Return (x, y) of the center of cell containing provided text 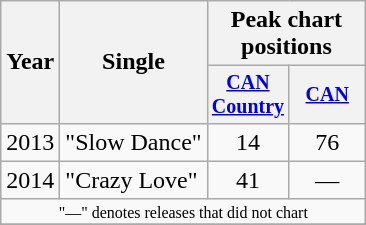
2013 (30, 142)
41 (248, 180)
76 (328, 142)
"Crazy Love" (134, 180)
Year (30, 62)
CAN (328, 94)
"Slow Dance" (134, 142)
14 (248, 142)
2014 (30, 180)
Peak chartpositions (286, 34)
Single (134, 62)
— (328, 180)
"—" denotes releases that did not chart (184, 211)
CAN Country (248, 94)
